Provide the (X, Y) coordinate of the cell's center where the given text is located.  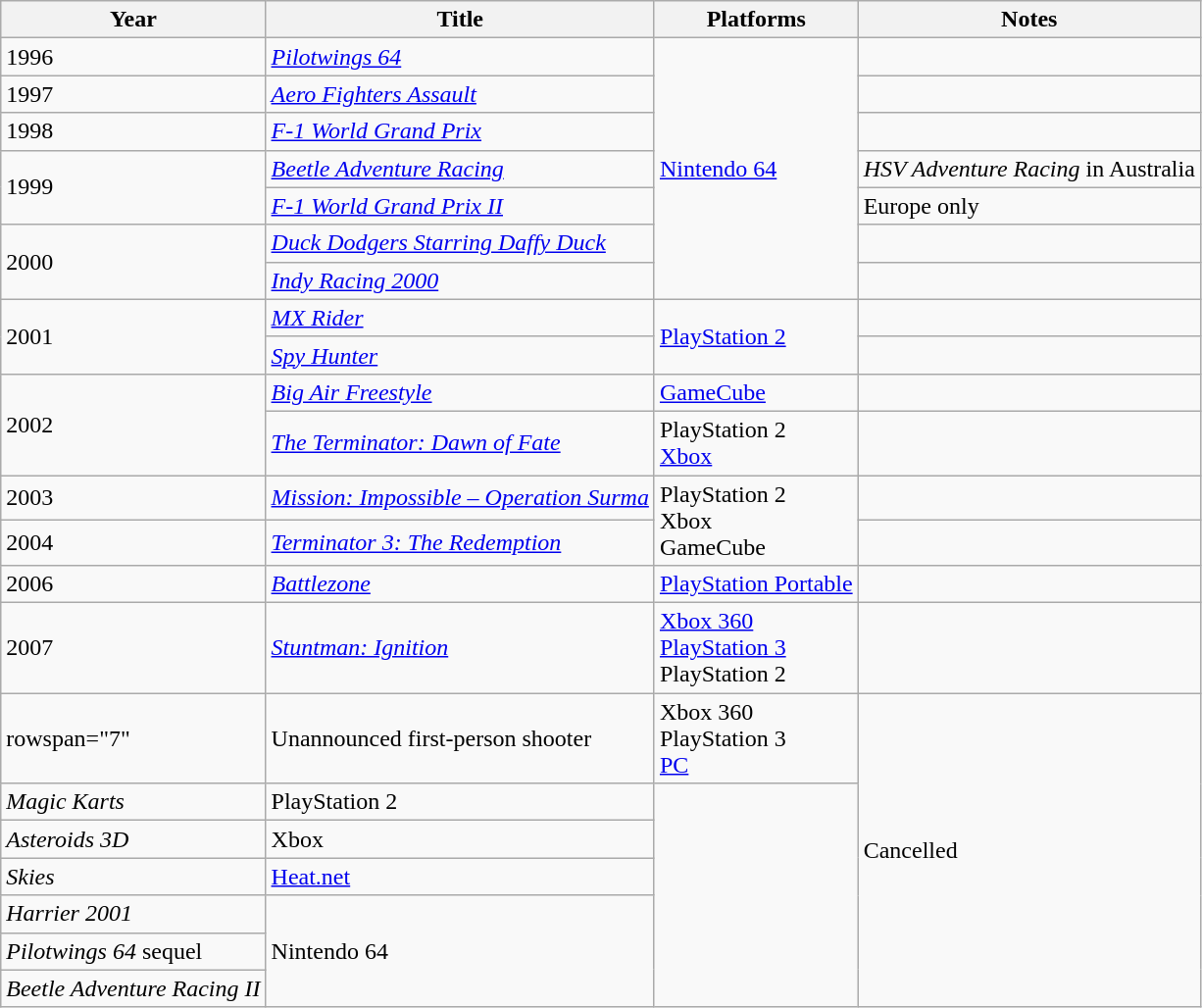
1997 (133, 94)
2006 (133, 584)
HSV Adventure Racing in Australia (1029, 169)
PlayStation Portable (756, 584)
2002 (133, 424)
Title (460, 20)
Mission: Impossible – Operation Surma (460, 497)
MX Rider (460, 318)
Indy Racing 2000 (460, 280)
Pilotwings 64 (460, 57)
Xbox 360PlayStation 3PC (756, 738)
Xbox (460, 839)
Platforms (756, 20)
Skies (133, 877)
Aero Fighters Assault (460, 94)
Big Air Freestyle (460, 392)
Notes (1029, 20)
1999 (133, 187)
2004 (133, 543)
rowspan="7" (133, 738)
1996 (133, 57)
F-1 World Grand Prix (460, 131)
Cancelled (1029, 850)
Beetle Adventure Racing II (133, 988)
Unannounced first-person shooter (460, 738)
2000 (133, 262)
Terminator 3: The Redemption (460, 543)
Harrier 2001 (133, 914)
Spy Hunter (460, 355)
1998 (133, 131)
Heat.net (460, 877)
Stuntman: Ignition (460, 648)
The Terminator: Dawn of Fate (460, 443)
F-1 World Grand Prix II (460, 206)
Beetle Adventure Racing (460, 169)
Asteroids 3D (133, 839)
Pilotwings 64 sequel (133, 951)
Magic Karts (133, 802)
2003 (133, 497)
Xbox 360PlayStation 3PlayStation 2 (756, 648)
GameCube (756, 392)
Battlezone (460, 584)
Europe only (1029, 206)
2007 (133, 648)
PlayStation 2Xbox (756, 443)
2001 (133, 336)
Year (133, 20)
Duck Dodgers Starring Daffy Duck (460, 243)
PlayStation 2XboxGameCube (756, 520)
